Pinpoint the cell where the given text exists, returning its [x, y] midpoint coordinate. 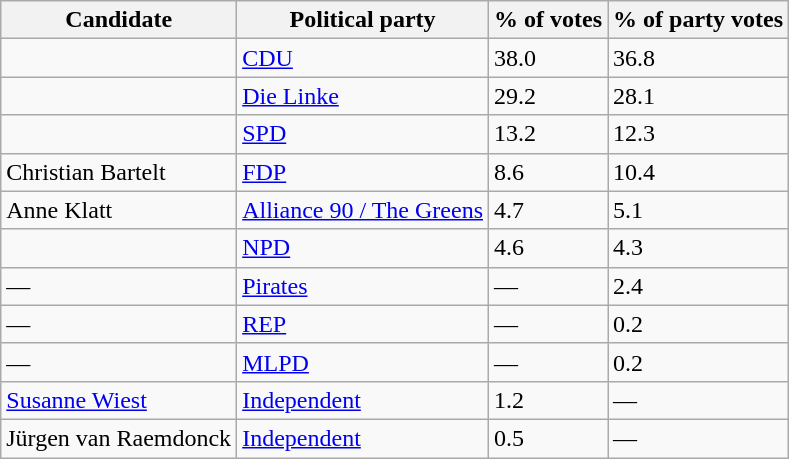
38.0 [548, 58]
FDP [363, 172]
SPD [363, 134]
Candidate [119, 20]
CDU [363, 58]
2.4 [698, 286]
Alliance 90 / The Greens [363, 210]
Die Linke [363, 96]
4.3 [698, 248]
28.1 [698, 96]
Jürgen van Raemdonck [119, 438]
8.6 [548, 172]
MLPD [363, 362]
36.8 [698, 58]
REP [363, 324]
4.6 [548, 248]
% of votes [548, 20]
13.2 [548, 134]
12.3 [698, 134]
Political party [363, 20]
10.4 [698, 172]
Pirates [363, 286]
1.2 [548, 400]
% of party votes [698, 20]
Anne Klatt [119, 210]
Christian Bartelt [119, 172]
29.2 [548, 96]
Susanne Wiest [119, 400]
0.5 [548, 438]
4.7 [548, 210]
NPD [363, 248]
5.1 [698, 210]
